Return the (X, Y) coordinate for the center point of the cell that contains the specified text.  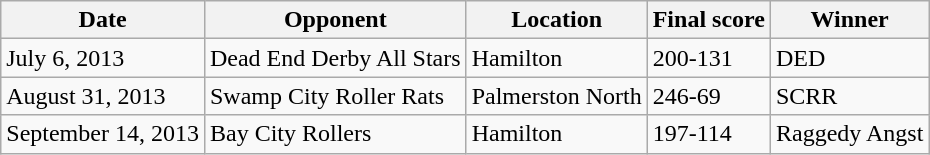
Final score (708, 20)
Swamp City Roller Rats (335, 96)
Date (103, 20)
Winner (849, 20)
Palmerston North (556, 96)
246-69 (708, 96)
SCRR (849, 96)
Location (556, 20)
200-131 (708, 58)
Bay City Rollers (335, 134)
August 31, 2013 (103, 96)
DED (849, 58)
Opponent (335, 20)
July 6, 2013 (103, 58)
197-114 (708, 134)
Dead End Derby All Stars (335, 58)
Raggedy Angst (849, 134)
September 14, 2013 (103, 134)
